Detect which cell encompasses the target text, then output its [X, Y] center coordinate. 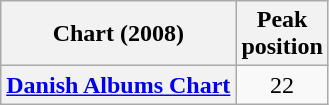
22 [282, 85]
Chart (2008) [118, 34]
Danish Albums Chart [118, 85]
Peakposition [282, 34]
